Return the [x, y] coordinate for the center point of the cell that contains the specified text.  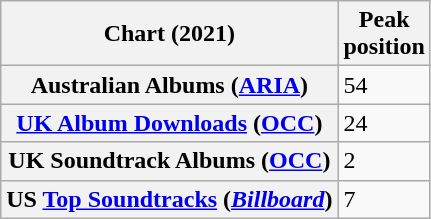
24 [384, 123]
54 [384, 85]
Australian Albums (ARIA) [170, 85]
Chart (2021) [170, 34]
UK Album Downloads (OCC) [170, 123]
2 [384, 161]
US Top Soundtracks (Billboard) [170, 199]
Peakposition [384, 34]
7 [384, 199]
UK Soundtrack Albums (OCC) [170, 161]
